Capture the cell that displays the provided text and extract its [x, y] central coordinate. 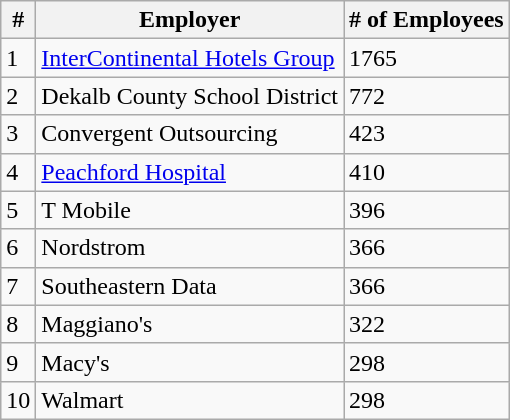
Maggiano's [190, 324]
396 [427, 210]
8 [18, 324]
Peachford Hospital [190, 172]
Convergent Outsourcing [190, 134]
Employer [190, 20]
1765 [427, 58]
Dekalb County School District [190, 96]
InterContinental Hotels Group [190, 58]
772 [427, 96]
# [18, 20]
2 [18, 96]
322 [427, 324]
# of Employees [427, 20]
Nordstrom [190, 248]
7 [18, 286]
Macy's [190, 362]
6 [18, 248]
10 [18, 400]
9 [18, 362]
5 [18, 210]
3 [18, 134]
Walmart [190, 400]
423 [427, 134]
4 [18, 172]
1 [18, 58]
410 [427, 172]
T Mobile [190, 210]
Southeastern Data [190, 286]
